Search for the cell housing the specified text and yield its [X, Y] center coordinate. 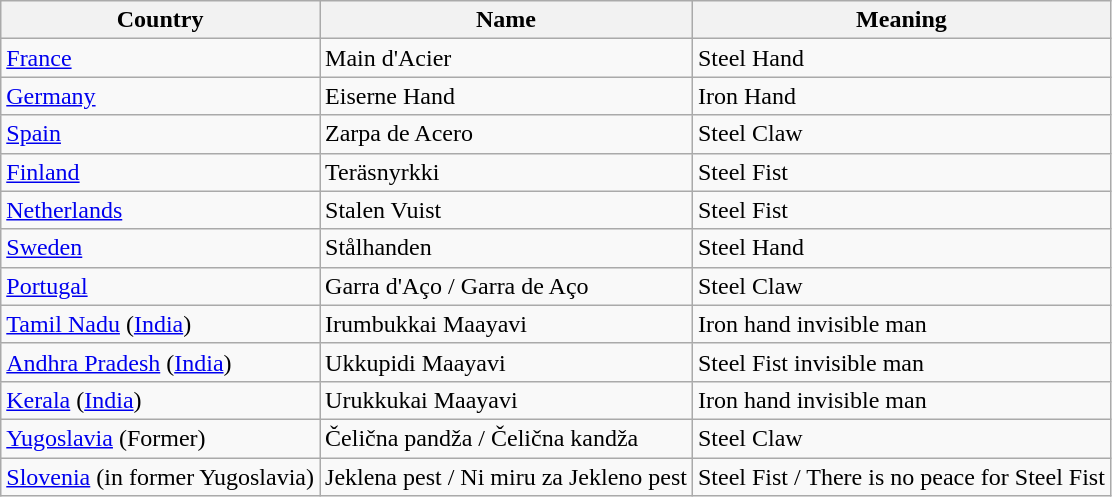
France [160, 58]
Andhra Pradesh (India) [160, 362]
Urukkukai Maayavi [506, 400]
Stålhanden [506, 248]
Portugal [160, 286]
Iron Hand [901, 96]
Tamil Nadu (India) [160, 324]
Main d'Acier [506, 58]
Steel Fist / There is no peace for Steel Fist [901, 477]
Germany [160, 96]
Spain [160, 134]
Country [160, 20]
Teräsnyrkki [506, 172]
Meaning [901, 20]
Netherlands [160, 210]
Ukkupidi Maayavi [506, 362]
Name [506, 20]
Jeklena pest / Ni miru za Jekleno pest [506, 477]
Finland [160, 172]
Stalen Vuist [506, 210]
Slovenia (in former Yugoslavia) [160, 477]
Zarpa de Acero [506, 134]
Sweden [160, 248]
Garra d'Aço / Garra de Aço [506, 286]
Eiserne Hand [506, 96]
Steel Fist invisible man [901, 362]
Irumbukkai Maayavi [506, 324]
Čelična pandža / Čelična kandža [506, 438]
Yugoslavia (Former) [160, 438]
Kerala (India) [160, 400]
